Provide the (x, y) coordinate of the cell's center where the given text is located.  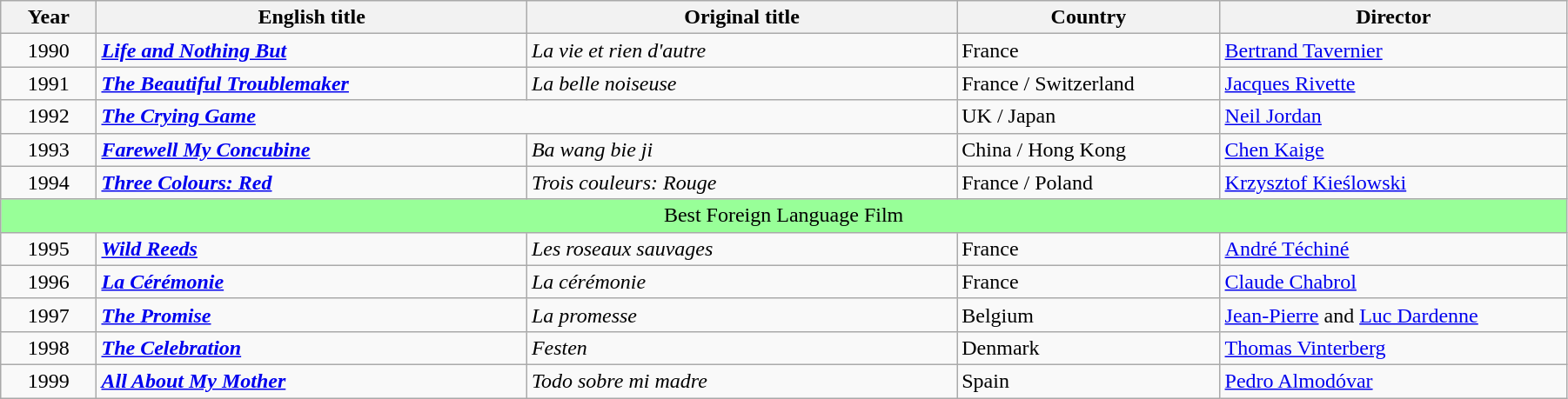
Festen (741, 348)
France / Switzerland (1089, 83)
La cérémonie (741, 282)
Chen Kaige (1393, 150)
1993 (49, 150)
Ba wang bie ji (741, 150)
The Crying Game (527, 116)
1994 (49, 183)
Neil Jordan (1393, 116)
1992 (49, 116)
1991 (49, 83)
All About My Mother (312, 381)
Bertrand Tavernier (1393, 50)
Original title (741, 17)
Wild Reeds (312, 249)
Thomas Vinterberg (1393, 348)
Year (49, 17)
The Promise (312, 315)
La belle noiseuse (741, 83)
1998 (49, 348)
Farewell My Concubine (312, 150)
Spain (1089, 381)
The Celebration (312, 348)
China / Hong Kong (1089, 150)
Jean-Pierre and Luc Dardenne (1393, 315)
Life and Nothing But (312, 50)
Country (1089, 17)
1995 (49, 249)
La Cérémonie (312, 282)
English title (312, 17)
Belgium (1089, 315)
France / Poland (1089, 183)
1997 (49, 315)
The Beautiful Troublemaker (312, 83)
1999 (49, 381)
Claude Chabrol (1393, 282)
Director (1393, 17)
1996 (49, 282)
Todo sobre mi madre (741, 381)
Three Colours: Red (312, 183)
Pedro Almodóvar (1393, 381)
UK / Japan (1089, 116)
Krzysztof Kieślowski (1393, 183)
Trois couleurs: Rouge (741, 183)
La vie et rien d'autre (741, 50)
Denmark (1089, 348)
Best Foreign Language Film (784, 216)
La promesse (741, 315)
Les roseaux sauvages (741, 249)
Jacques Rivette (1393, 83)
1990 (49, 50)
André Téchiné (1393, 249)
